Locate the cell with the specified text and output its (x, y) center coordinate. 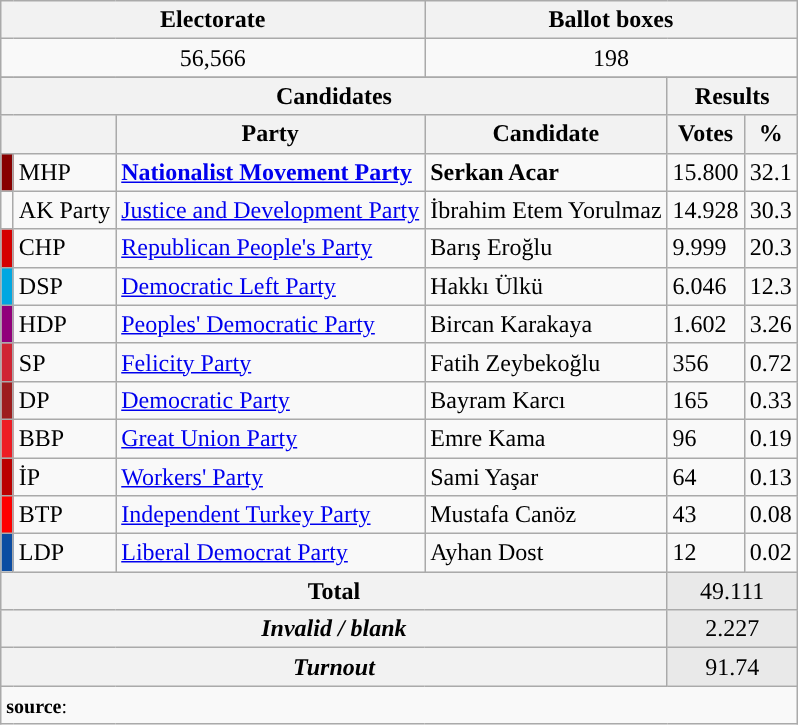
source: (399, 705)
96 (706, 438)
32.1 (770, 172)
Barış Eroğlu (546, 248)
Sami Yaşar (546, 477)
12.3 (770, 286)
Results (732, 96)
Candidates (334, 96)
Electorate (213, 20)
Invalid / blank (334, 629)
3.26 (770, 324)
Republican People's Party (270, 248)
Great Union Party (270, 438)
43 (706, 515)
Nationalist Movement Party (270, 172)
14.928 (706, 210)
BBP (64, 438)
Democratic Party (270, 400)
Workers' Party (270, 477)
DSP (64, 286)
LDP (64, 553)
Liberal Democrat Party (270, 553)
Fatih Zeybekoğlu (546, 362)
BTP (64, 515)
0.02 (770, 553)
Ballot boxes (611, 20)
49.111 (732, 591)
Democratic Left Party (270, 286)
Ayhan Dost (546, 553)
Independent Turkey Party (270, 515)
Serkan Acar (546, 172)
356 (706, 362)
0.72 (770, 362)
0.08 (770, 515)
0.19 (770, 438)
İbrahim Etem Yorulmaz (546, 210)
Turnout (334, 667)
MHP (64, 172)
Votes (706, 134)
Justice and Development Party (270, 210)
CHP (64, 248)
AK Party (64, 210)
Candidate (546, 134)
HDP (64, 324)
SP (64, 362)
198 (611, 58)
15.800 (706, 172)
56,566 (213, 58)
DP (64, 400)
9.999 (706, 248)
64 (706, 477)
165 (706, 400)
30.3 (770, 210)
0.33 (770, 400)
91.74 (732, 667)
1.602 (706, 324)
Peoples' Democratic Party (270, 324)
6.046 (706, 286)
0.13 (770, 477)
Hakkı Ülkü (546, 286)
Felicity Party (270, 362)
Bayram Karcı (546, 400)
Mustafa Canöz (546, 515)
% (770, 134)
İP (64, 477)
Total (334, 591)
2.227 (732, 629)
Bircan Karakaya (546, 324)
12 (706, 553)
Party (270, 134)
Emre Kama (546, 438)
20.3 (770, 248)
